Extract the [X, Y] coordinate from the center of the cell holding the provided text.  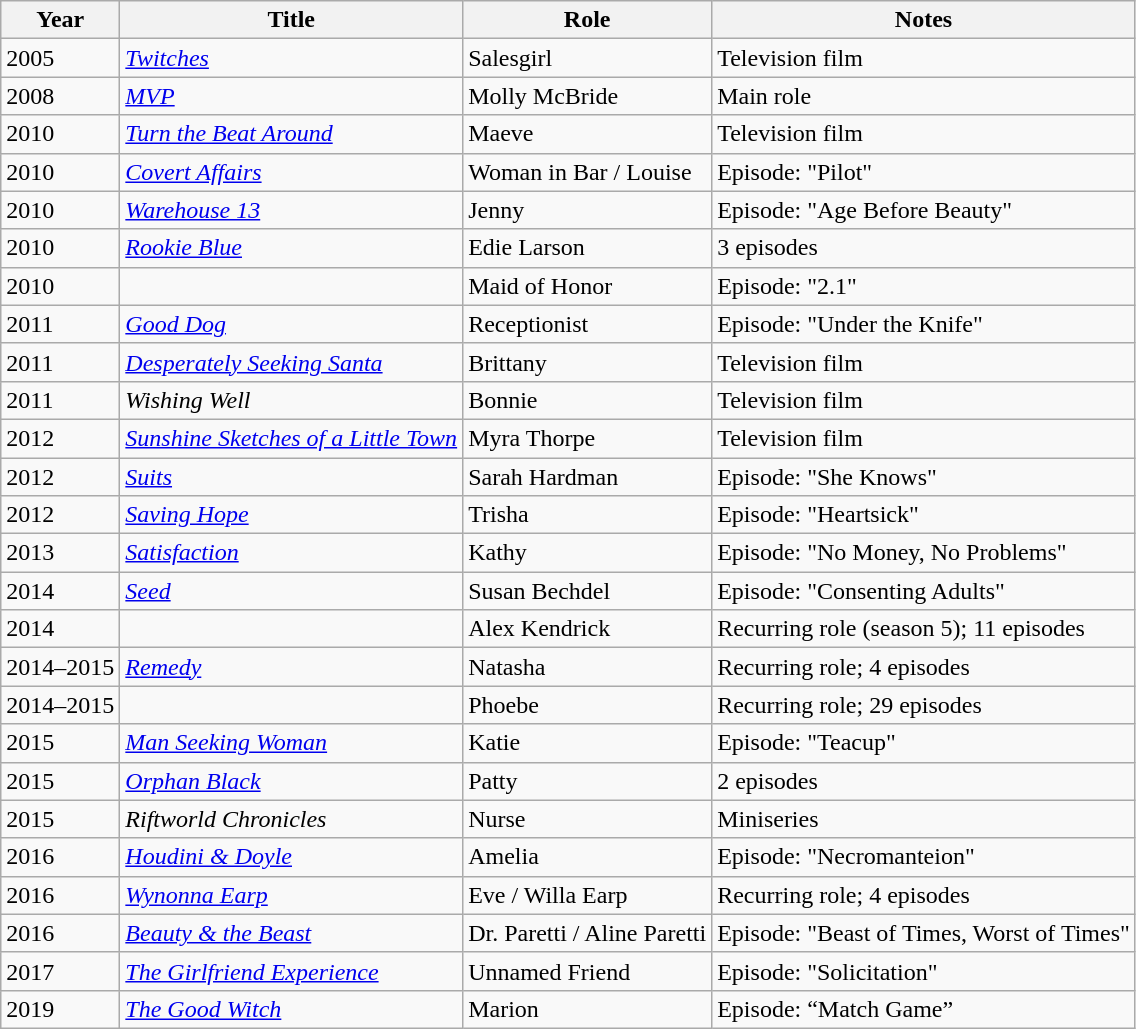
2017 [60, 971]
Warehouse 13 [292, 210]
Seed [292, 591]
Sunshine Sketches of a Little Town [292, 438]
Unnamed Friend [588, 971]
Man Seeking Woman [292, 743]
Turn the Beat Around [292, 134]
Main role [924, 96]
Episode: "2.1" [924, 286]
Phoebe [588, 705]
Sarah Hardman [588, 477]
Episode: "Age Before Beauty" [924, 210]
Katie [588, 743]
Recurring role; 29 episodes [924, 705]
Myra Thorpe [588, 438]
2013 [60, 553]
Houdini & Doyle [292, 857]
Maeve [588, 134]
Bonnie [588, 400]
Episode: "Pilot" [924, 172]
Receptionist [588, 324]
Notes [924, 20]
Riftworld Chronicles [292, 819]
Title [292, 20]
Beauty & the Beast [292, 933]
2 episodes [924, 781]
Suits [292, 477]
3 episodes [924, 248]
Rookie Blue [292, 248]
Wishing Well [292, 400]
Episode: "Solicitation" [924, 971]
Wynonna Earp [292, 895]
The Girlfriend Experience [292, 971]
Dr. Paretti / Aline Paretti [588, 933]
Remedy [292, 667]
Susan Bechdel [588, 591]
Episode: "Beast of Times, Worst of Times" [924, 933]
Brittany [588, 362]
Eve / Willa Earp [588, 895]
Covert Affairs [292, 172]
Good Dog [292, 324]
Molly McBride [588, 96]
Episode: "Heartsick" [924, 515]
Twitches [292, 58]
Episode: "Consenting Adults" [924, 591]
Maid of Honor [588, 286]
Patty [588, 781]
The Good Witch [292, 1009]
Orphan Black [292, 781]
Episode: "No Money, No Problems" [924, 553]
Kathy [588, 553]
Episode: "Under the Knife" [924, 324]
MVP [292, 96]
Episode: "She Knows" [924, 477]
Satisfaction [292, 553]
Role [588, 20]
2019 [60, 1009]
Natasha [588, 667]
Saving Hope [292, 515]
2005 [60, 58]
Edie Larson [588, 248]
Recurring role (season 5); 11 episodes [924, 629]
Miniseries [924, 819]
Nurse [588, 819]
Amelia [588, 857]
Trisha [588, 515]
Marion [588, 1009]
Episode: "Teacup" [924, 743]
Desperately Seeking Santa [292, 362]
Episode: “Match Game” [924, 1009]
Alex Kendrick [588, 629]
Woman in Bar / Louise [588, 172]
2008 [60, 96]
Salesgirl [588, 58]
Year [60, 20]
Jenny [588, 210]
Episode: "Necromanteion" [924, 857]
